Pinpoint the cell where the given text exists, returning its [X, Y] midpoint coordinate. 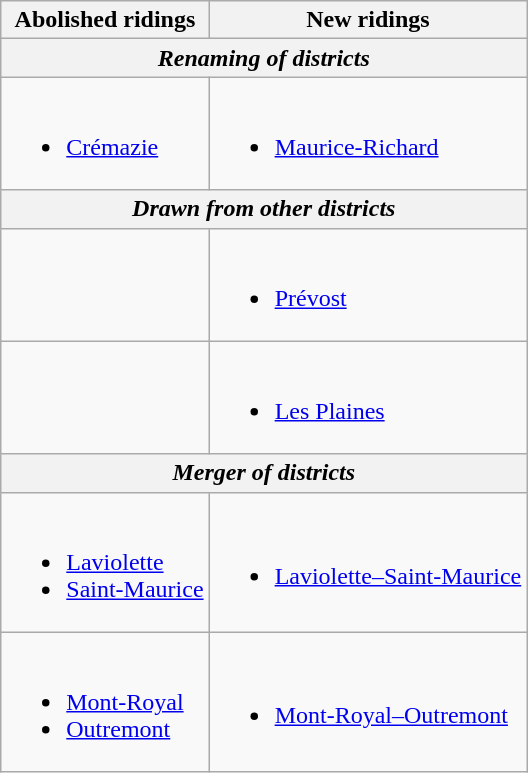
Merger of districts [264, 473]
Mont-Royal–Outremont [368, 702]
Mont-RoyalOutremont [105, 702]
Maurice-Richard [368, 134]
Renaming of districts [264, 58]
LavioletteSaint-Maurice [105, 562]
Drawn from other districts [264, 209]
Abolished ridings [105, 20]
Laviolette–Saint-Maurice [368, 562]
New ridings [368, 20]
Prévost [368, 284]
Crémazie [105, 134]
Les Plaines [368, 398]
